Provide the (x, y) coordinate of the cell's center where the given text is located.  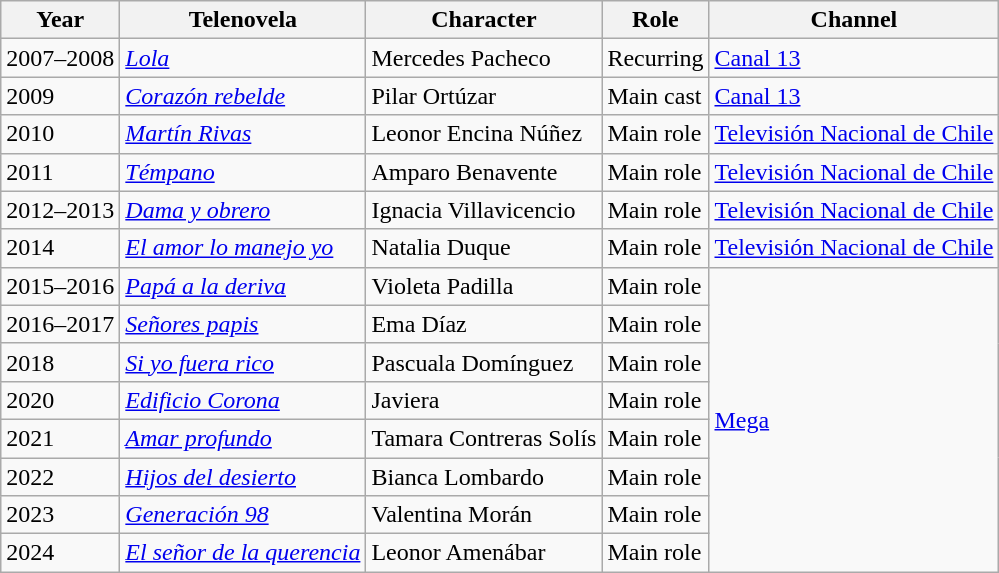
2024 (60, 553)
Natalia Duque (484, 248)
Amparo Benavente (484, 172)
Character (484, 20)
Papá a la deriva (243, 286)
2015–2016 (60, 286)
2012–2013 (60, 210)
Lola (243, 58)
Mercedes Pacheco (484, 58)
Valentina Morán (484, 515)
Year (60, 20)
2020 (60, 400)
Ema Díaz (484, 324)
Edificio Corona (243, 400)
Main cast (656, 96)
Role (656, 20)
2009 (60, 96)
Recurring (656, 58)
Dama y obrero (243, 210)
Hijos del desierto (243, 477)
Bianca Lombardo (484, 477)
2010 (60, 134)
Leonor Encina Núñez (484, 134)
2011 (60, 172)
Corazón rebelde (243, 96)
2014 (60, 248)
Channel (854, 20)
2018 (60, 362)
Mega (854, 419)
El señor de la querencia (243, 553)
Ignacia Villavicencio (484, 210)
Leonor Amenábar (484, 553)
El amor lo manejo yo (243, 248)
2007–2008 (60, 58)
2016–2017 (60, 324)
Generación 98 (243, 515)
Pilar Ortúzar (484, 96)
2021 (60, 438)
2022 (60, 477)
Telenovela (243, 20)
Martín Rivas (243, 134)
Violeta Padilla (484, 286)
Témpano (243, 172)
Señores papis (243, 324)
Pascuala Domínguez (484, 362)
Amar profundo (243, 438)
Javiera (484, 400)
Tamara Contreras Solís (484, 438)
2023 (60, 515)
Si yo fuera rico (243, 362)
